Pinpoint the cell where the given text exists, returning its (X, Y) midpoint coordinate. 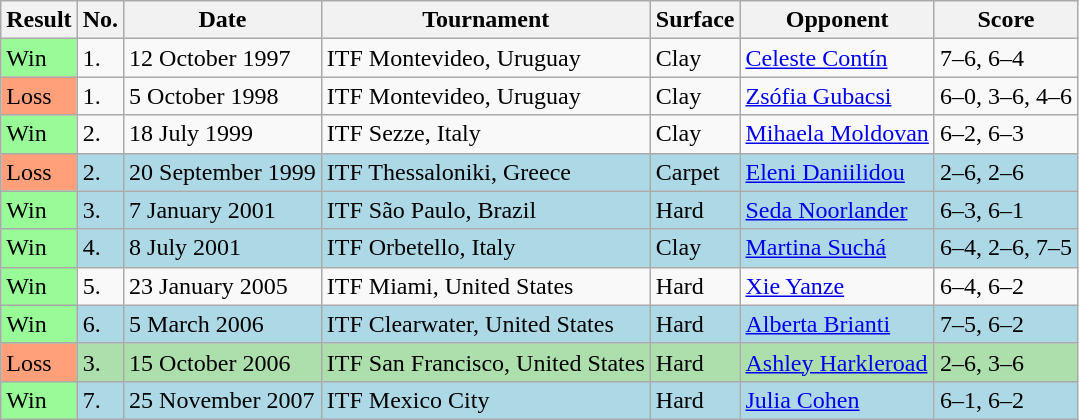
6–0, 3–6, 4–6 (1006, 96)
23 January 2005 (223, 286)
7. (100, 400)
Alberta Brianti (837, 324)
8 July 2001 (223, 248)
25 November 2007 (223, 400)
Eleni Daniilidou (837, 172)
Date (223, 20)
12 October 1997 (223, 58)
6–2, 6–3 (1006, 134)
Tournament (486, 20)
Zsófia Gubacsi (837, 96)
Seda Noorlander (837, 210)
2–6, 2–6 (1006, 172)
2–6, 3–6 (1006, 362)
7–5, 6–2 (1006, 324)
No. (100, 20)
20 September 1999 (223, 172)
Julia Cohen (837, 400)
Mihaela Moldovan (837, 134)
Martina Suchá (837, 248)
6–4, 6–2 (1006, 286)
ITF Miami, United States (486, 286)
Celeste Contín (837, 58)
ITF Orbetello, Italy (486, 248)
7 January 2001 (223, 210)
Score (1006, 20)
ITF Sezze, Italy (486, 134)
5. (100, 286)
Surface (695, 20)
15 October 2006 (223, 362)
5 March 2006 (223, 324)
Carpet (695, 172)
Xie Yanze (837, 286)
ITF São Paulo, Brazil (486, 210)
6–4, 2–6, 7–5 (1006, 248)
Opponent (837, 20)
4. (100, 248)
ITF Mexico City (486, 400)
ITF San Francisco, United States (486, 362)
18 July 1999 (223, 134)
5 October 1998 (223, 96)
ITF Clearwater, United States (486, 324)
6–1, 6–2 (1006, 400)
Result (39, 20)
ITF Thessaloniki, Greece (486, 172)
7–6, 6–4 (1006, 58)
6–3, 6–1 (1006, 210)
Ashley Harkleroad (837, 362)
6. (100, 324)
